For the text-containing cell, return its midpoint in (x, y) coordinate format. 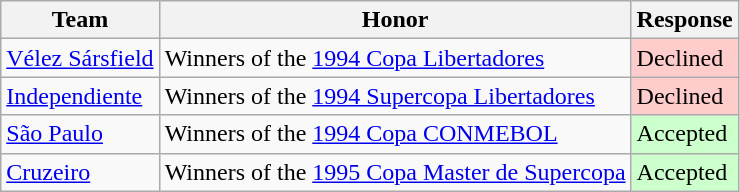
Vélez Sársfield (80, 58)
Independiente (80, 96)
Winners of the 1994 Supercopa Libertadores (395, 96)
Team (80, 20)
Cruzeiro (80, 172)
Winners of the 1994 Copa CONMEBOL (395, 134)
São Paulo (80, 134)
Winners of the 1995 Copa Master de Supercopa (395, 172)
Honor (395, 20)
Winners of the 1994 Copa Libertadores (395, 58)
Response (684, 20)
